Capture the cell that displays the provided text and extract its [x, y] central coordinate. 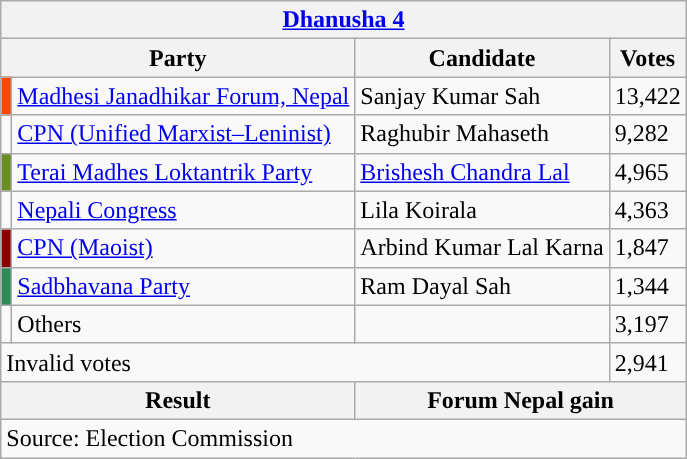
4,363 [648, 210]
2,941 [648, 362]
Nepali Congress [184, 210]
Source: Election Commission [344, 438]
9,282 [648, 134]
Terai Madhes Loktantrik Party [184, 172]
Arbind Kumar Lal Karna [482, 248]
Votes [648, 58]
3,197 [648, 324]
CPN (Maoist) [184, 248]
Ram Dayal Sah [482, 286]
1,344 [648, 286]
Party [178, 58]
Raghubir Mahaseth [482, 134]
Result [178, 400]
4,965 [648, 172]
Others [184, 324]
Brishesh Chandra Lal [482, 172]
Candidate [482, 58]
Sanjay Kumar Sah [482, 96]
Lila Koirala [482, 210]
CPN (Unified Marxist–Leninist) [184, 134]
Sadbhavana Party [184, 286]
Invalid votes [305, 362]
Madhesi Janadhikar Forum, Nepal [184, 96]
Forum Nepal gain [520, 400]
1,847 [648, 248]
Dhanusha 4 [344, 20]
13,422 [648, 96]
